Find where the given text appears and provide that cell's center as [x, y] coordinate. 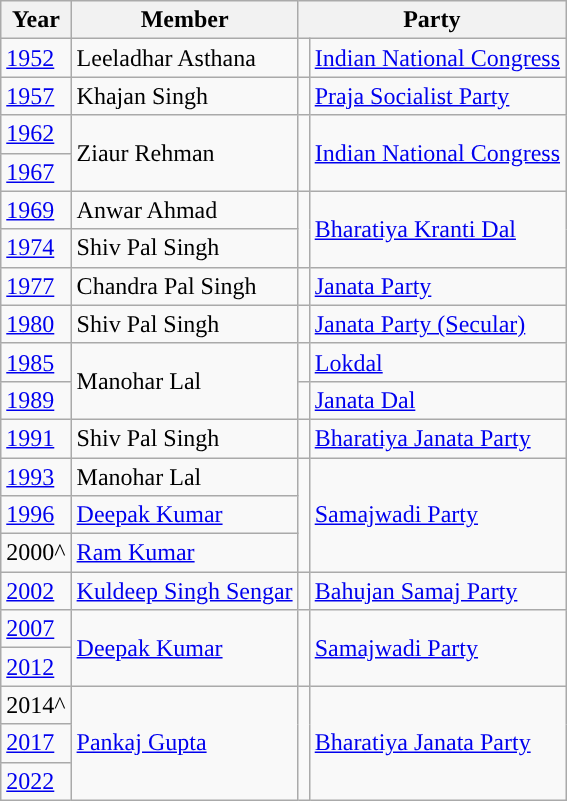
1991 [36, 438]
1967 [36, 172]
Kuldeep Singh Sengar [184, 591]
Member [184, 20]
1980 [36, 324]
1993 [36, 477]
2014^ [36, 705]
Lokdal [437, 362]
Khajan Singh [184, 96]
Year [36, 20]
Chandra Pal Singh [184, 286]
1969 [36, 210]
Janata Party (Secular) [437, 324]
Janata Dal [437, 400]
1957 [36, 96]
2022 [36, 781]
1952 [36, 58]
Anwar Ahmad [184, 210]
1962 [36, 134]
1996 [36, 515]
Bahujan Samaj Party [437, 591]
2000^ [36, 553]
2017 [36, 743]
Bharatiya Kranti Dal [437, 229]
Party [432, 20]
1985 [36, 362]
2002 [36, 591]
1989 [36, 400]
1974 [36, 248]
Leeladhar Asthana [184, 58]
2007 [36, 629]
Ziaur Rehman [184, 153]
Pankaj Gupta [184, 743]
Ram Kumar [184, 553]
Praja Socialist Party [437, 96]
2012 [36, 667]
Janata Party [437, 286]
1977 [36, 286]
